Return the [X, Y] coordinate for the center point of the cell that contains the specified text.  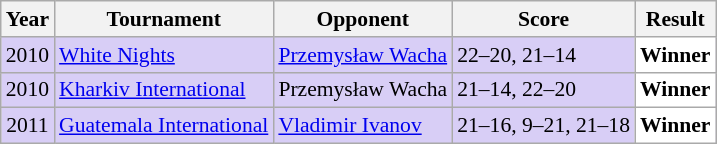
Result [676, 19]
Score [544, 19]
White Nights [164, 55]
Kharkiv International [164, 90]
21–14, 22–20 [544, 90]
2011 [28, 126]
Guatemala International [164, 126]
Year [28, 19]
Opponent [362, 19]
Vladimir Ivanov [362, 126]
22–20, 21–14 [544, 55]
Tournament [164, 19]
21–16, 9–21, 21–18 [544, 126]
